Pinpoint the cell where the given text exists, returning its (X, Y) midpoint coordinate. 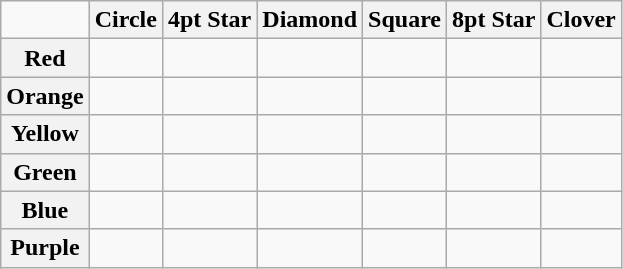
Purple (45, 248)
Square (405, 20)
4pt Star (209, 20)
Diamond (310, 20)
Orange (45, 96)
Blue (45, 210)
Clover (581, 20)
Green (45, 172)
Red (45, 58)
8pt Star (494, 20)
Yellow (45, 134)
Circle (126, 20)
